Return [X, Y] of the center of cell containing provided text 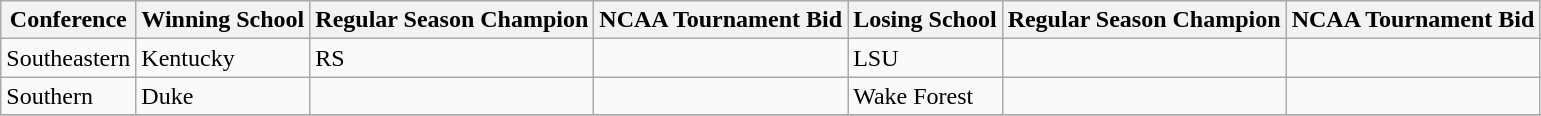
Southern [68, 96]
Duke [223, 96]
Kentucky [223, 58]
Losing School [925, 20]
RS [452, 58]
Conference [68, 20]
Wake Forest [925, 96]
Winning School [223, 20]
Southeastern [68, 58]
LSU [925, 58]
